Determine the [X, Y] coordinate at the center of the cell enclosing the given text.  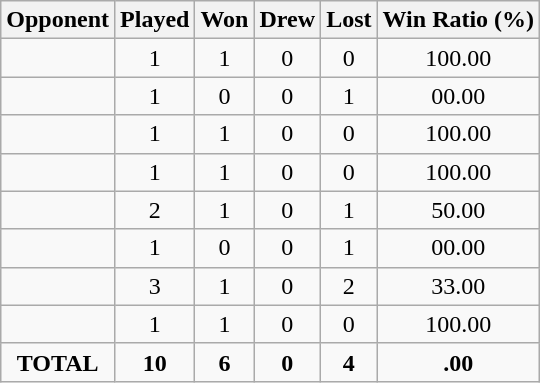
.00 [458, 362]
3 [155, 286]
Opponent [58, 20]
TOTAL [58, 362]
Drew [288, 20]
6 [224, 362]
Win Ratio (%) [458, 20]
Lost [349, 20]
Played [155, 20]
Won [224, 20]
10 [155, 362]
50.00 [458, 210]
33.00 [458, 286]
4 [349, 362]
